Locate the cell with the specified text and output its (x, y) center coordinate. 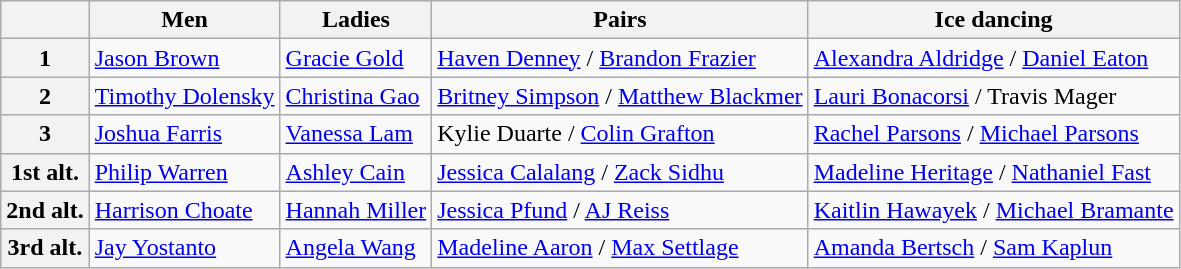
Ladies (356, 20)
Ice dancing (994, 20)
3 (45, 134)
Angela Wang (356, 248)
2nd alt. (45, 210)
Vanessa Lam (356, 134)
Christina Gao (356, 96)
Philip Warren (184, 172)
Timothy Dolensky (184, 96)
Jay Yostanto (184, 248)
Jessica Calalang / Zack Sidhu (620, 172)
1st alt. (45, 172)
2 (45, 96)
Kaitlin Hawayek / Michael Bramante (994, 210)
Pairs (620, 20)
Amanda Bertsch / Sam Kaplun (994, 248)
Alexandra Aldridge / Daniel Eaton (994, 58)
Jessica Pfund / AJ Reiss (620, 210)
Ashley Cain (356, 172)
Madeline Heritage / Nathaniel Fast (994, 172)
Haven Denney / Brandon Frazier (620, 58)
1 (45, 58)
Britney Simpson / Matthew Blackmer (620, 96)
Hannah Miller (356, 210)
Gracie Gold (356, 58)
Joshua Farris (184, 134)
Harrison Choate (184, 210)
Kylie Duarte / Colin Grafton (620, 134)
Madeline Aaron / Max Settlage (620, 248)
Lauri Bonacorsi / Travis Mager (994, 96)
Jason Brown (184, 58)
Rachel Parsons / Michael Parsons (994, 134)
3rd alt. (45, 248)
Men (184, 20)
